Pinpoint the cell where the given text exists, returning its [x, y] midpoint coordinate. 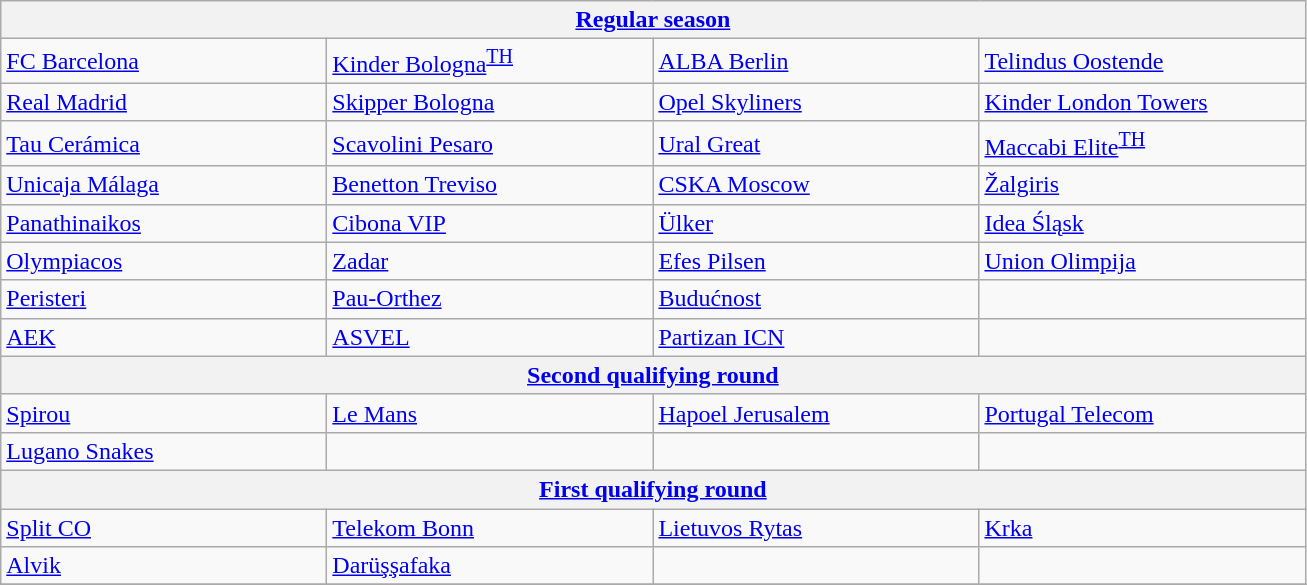
Union Olimpija [1142, 261]
Peristeri [164, 299]
Spirou [164, 413]
Pau-Orthez [490, 299]
Žalgiris [1142, 185]
Split CO [164, 528]
Kinder London Towers [1142, 102]
Skipper Bologna [490, 102]
Real Madrid [164, 102]
Benetton Treviso [490, 185]
Efes Pilsen [816, 261]
Zadar [490, 261]
Telekom Bonn [490, 528]
Telindus Oostende [1142, 62]
Lietuvos Rytas [816, 528]
FC Barcelona [164, 62]
Partizan ICN [816, 337]
Second qualifying round [653, 375]
Scavolini Pesaro [490, 144]
Unicaja Málaga [164, 185]
Maccabi EliteTH [1142, 144]
Cibona VIP [490, 223]
Ülker [816, 223]
Tau Cerámica [164, 144]
ASVEL [490, 337]
Ural Great [816, 144]
Idea Śląsk [1142, 223]
Hapoel Jerusalem [816, 413]
Panathinaikos [164, 223]
CSKA Moscow [816, 185]
Opel Skyliners [816, 102]
Lugano Snakes [164, 451]
Alvik [164, 566]
Krka [1142, 528]
Kinder BolognaTH [490, 62]
Regular season [653, 20]
Le Mans [490, 413]
Budućnost [816, 299]
Olympiacos [164, 261]
First qualifying round [653, 489]
Portugal Telecom [1142, 413]
ALBA Berlin [816, 62]
AEK [164, 337]
Darüşşafaka [490, 566]
